Find where the given text appears and provide that cell's center as (X, Y) coordinate. 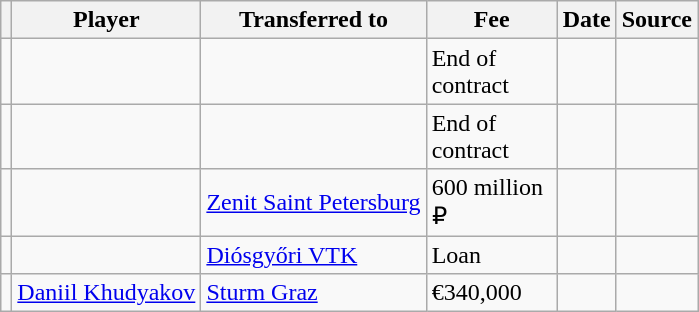
Diósgyőri VTK (314, 255)
600 million ₽ (492, 202)
Fee (492, 20)
Loan (492, 255)
Source (656, 20)
Date (586, 20)
Transferred to (314, 20)
Player (106, 20)
€340,000 (492, 293)
Zenit Saint Petersburg (314, 202)
Sturm Graz (314, 293)
Daniil Khudyakov (106, 293)
